From the cell containing the given text, extract its center point as [X, Y] coordinate. 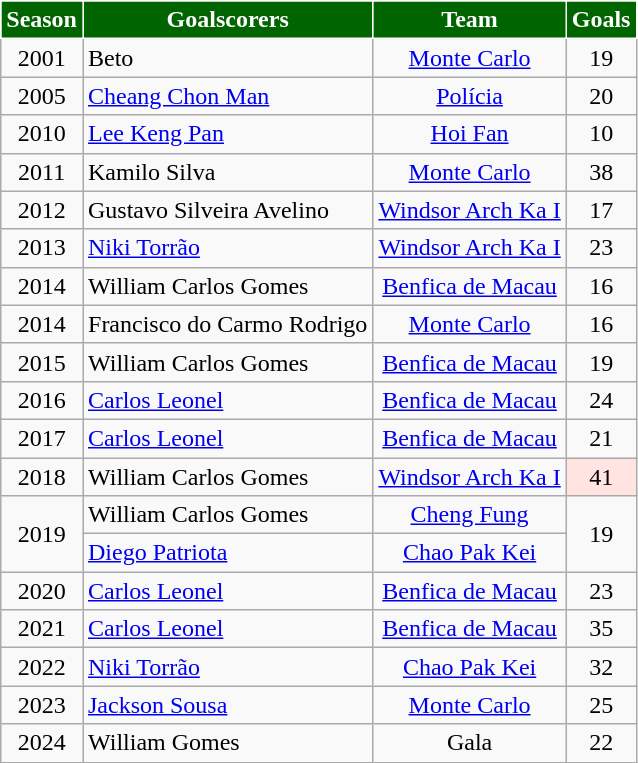
2019 [42, 534]
2001 [42, 58]
Beto [227, 58]
2017 [42, 438]
2016 [42, 400]
17 [601, 210]
Gala [470, 743]
Cheang Chon Man [227, 96]
2015 [42, 362]
21 [601, 438]
Polícia [470, 96]
25 [601, 705]
24 [601, 400]
41 [601, 477]
Cheng Fung [470, 515]
Gustavo Silveira Avelino [227, 210]
32 [601, 667]
10 [601, 134]
Jackson Sousa [227, 705]
2020 [42, 591]
Kamilo Silva [227, 172]
20 [601, 96]
Lee Keng Pan [227, 134]
William Gomes [227, 743]
Goalscorers [227, 20]
2005 [42, 96]
22 [601, 743]
38 [601, 172]
Francisco do Carmo Rodrigo [227, 324]
2021 [42, 629]
2018 [42, 477]
2011 [42, 172]
2013 [42, 248]
2010 [42, 134]
Hoi Fan [470, 134]
2012 [42, 210]
Team [470, 20]
2023 [42, 705]
Diego Patriota [227, 553]
Season [42, 20]
Goals [601, 20]
35 [601, 629]
2022 [42, 667]
2024 [42, 743]
